Locate the cell with the specified text and output its [x, y] center coordinate. 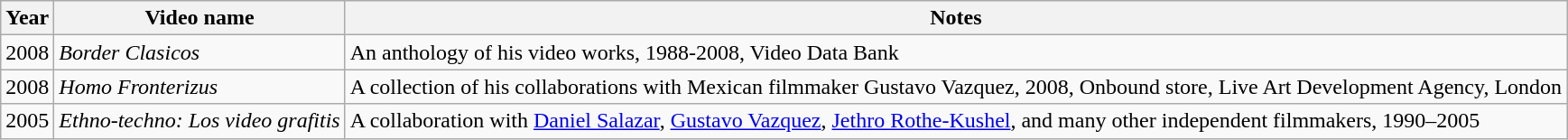
2005 [27, 121]
Video name [199, 18]
An anthology of his video works, 1988-2008, Video Data Bank [955, 52]
Border Clasicos [199, 52]
Year [27, 18]
Ethno-techno: Los video grafitis [199, 121]
A collection of his collaborations with Mexican filmmaker Gustavo Vazquez, 2008, Onbound store, Live Art Development Agency, London [955, 87]
Notes [955, 18]
Homo Fronterizus [199, 87]
A collaboration with Daniel Salazar, Gustavo Vazquez, Jethro Rothe-Kushel, and many other independent filmmakers, 1990–2005 [955, 121]
